Return the (x, y) coordinate for the center point of the cell that contains the specified text.  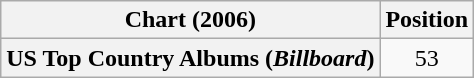
US Top Country Albums (Billboard) (190, 58)
53 (427, 58)
Chart (2006) (190, 20)
Position (427, 20)
